Pinpoint the cell where the given text exists, returning its (x, y) midpoint coordinate. 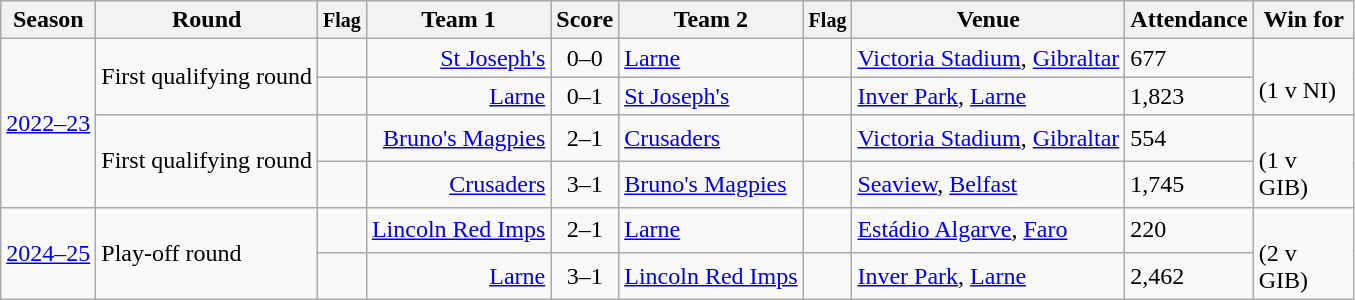
2,462 (1189, 276)
0–0 (585, 58)
Round (207, 20)
677 (1189, 58)
Seaview, Belfast (988, 184)
2024–25 (48, 253)
1,823 (1189, 96)
554 (1189, 138)
2022–23 (48, 123)
(1 v NI) (1304, 77)
220 (1189, 230)
(2 v GIB) (1304, 253)
Team 1 (458, 20)
Win for (1304, 20)
Team 2 (711, 20)
Attendance (1189, 20)
(1 v GIB) (1304, 161)
Score (585, 20)
0–1 (585, 96)
1,745 (1189, 184)
Venue (988, 20)
Play-off round (207, 253)
Season (48, 20)
Estádio Algarve, Faro (988, 230)
